Locate the cell with the specified text and output its [x, y] center coordinate. 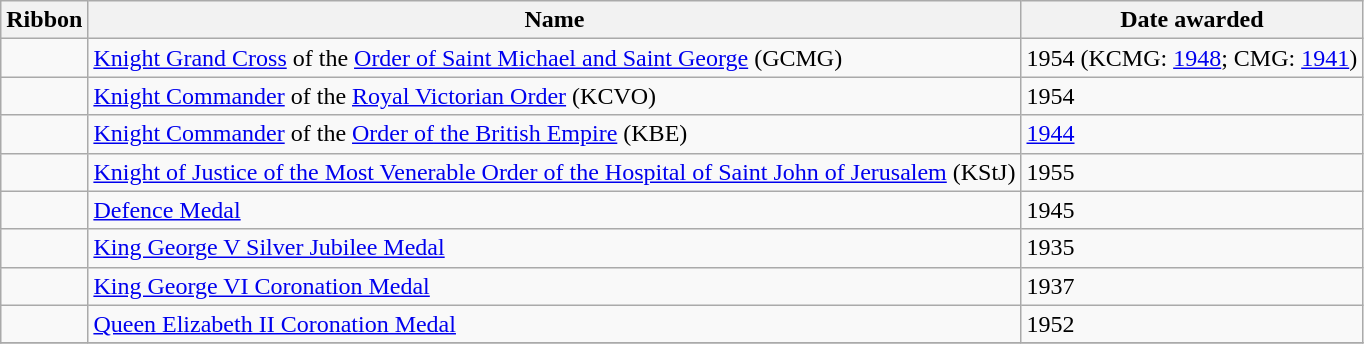
Knight Commander of the Order of the British Empire (KBE) [554, 134]
1935 [1192, 248]
Name [554, 20]
Knight of Justice of the Most Venerable Order of the Hospital of Saint John of Jerusalem (KStJ) [554, 172]
1954 [1192, 96]
Defence Medal [554, 210]
Knight Grand Cross of the Order of Saint Michael and Saint George (GCMG) [554, 58]
1944 [1192, 134]
King George V Silver Jubilee Medal [554, 248]
1955 [1192, 172]
Ribbon [44, 20]
1952 [1192, 324]
Knight Commander of the Royal Victorian Order (KCVO) [554, 96]
Queen Elizabeth II Coronation Medal [554, 324]
King George VI Coronation Medal [554, 286]
1945 [1192, 210]
Date awarded [1192, 20]
1937 [1192, 286]
1954 (KCMG: 1948; CMG: 1941) [1192, 58]
